Identify which cell holds the provided text, then report its [x, y] central coordinate. 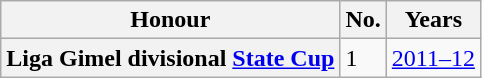
Years [433, 20]
Honour [170, 20]
No. [363, 20]
Liga Gimel divisional State Cup [170, 58]
2011–12 [433, 58]
1 [363, 58]
